Provide the (X, Y) coordinate of the cell's center where the given text is located.  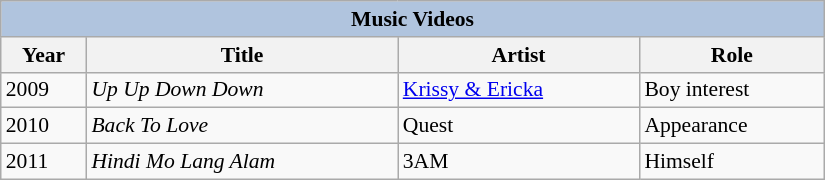
Quest (519, 126)
Year (44, 55)
Boy interest (732, 90)
Back To Love (242, 126)
Appearance (732, 126)
Himself (732, 162)
Role (732, 55)
Hindi Mo Lang Alam (242, 162)
Title (242, 55)
Krissy & Ericka (519, 90)
2009 (44, 90)
2011 (44, 162)
Up Up Down Down (242, 90)
Music Videos (413, 19)
2010 (44, 126)
3AM (519, 162)
Artist (519, 55)
